Return (X, Y) of the center of cell containing provided text 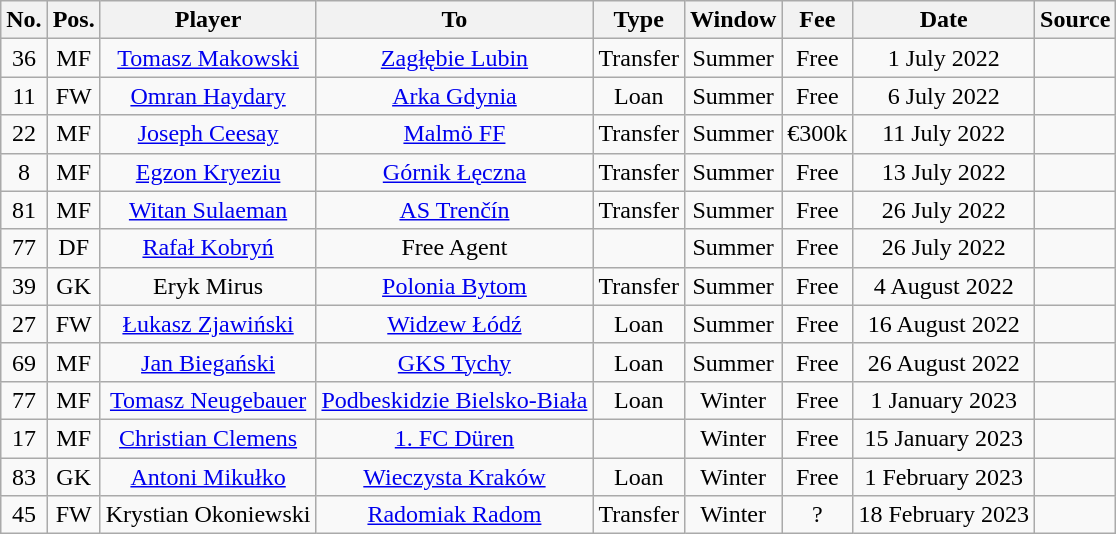
Egzon Kryeziu (208, 172)
Jan Biegański (208, 362)
1 July 2022 (944, 58)
Górnik Łęczna (454, 172)
11 July 2022 (944, 134)
1. FC Düren (454, 438)
Omran Haydary (208, 96)
Date (944, 20)
Type (639, 20)
39 (24, 286)
4 August 2022 (944, 286)
83 (24, 477)
DF (74, 248)
6 July 2022 (944, 96)
Arka Gdynia (454, 96)
Antoni Mikułko (208, 477)
13 July 2022 (944, 172)
1 February 2023 (944, 477)
Polonia Bytom (454, 286)
26 August 2022 (944, 362)
45 (24, 515)
27 (24, 324)
1 January 2023 (944, 400)
Joseph Ceesay (208, 134)
Player (208, 20)
18 February 2023 (944, 515)
Widzew Łódź (454, 324)
17 (24, 438)
To (454, 20)
81 (24, 210)
? (818, 515)
Window (732, 20)
11 (24, 96)
8 (24, 172)
Free Agent (454, 248)
Wieczysta Kraków (454, 477)
Łukasz Zjawiński (208, 324)
22 (24, 134)
Krystian Okoniewski (208, 515)
Christian Clemens (208, 438)
Source (1076, 20)
69 (24, 362)
Radomiak Radom (454, 515)
Witan Sulaeman (208, 210)
36 (24, 58)
16 August 2022 (944, 324)
GKS Tychy (454, 362)
AS Trenčín (454, 210)
Podbeskidzie Bielsko-Biała (454, 400)
Fee (818, 20)
Pos. (74, 20)
Malmö FF (454, 134)
Eryk Mirus (208, 286)
Tomasz Neugebauer (208, 400)
€300k (818, 134)
Zagłębie Lubin (454, 58)
Tomasz Makowski (208, 58)
Rafał Kobryń (208, 248)
No. (24, 20)
15 January 2023 (944, 438)
